Locate the cell with the specified text and output its [x, y] center coordinate. 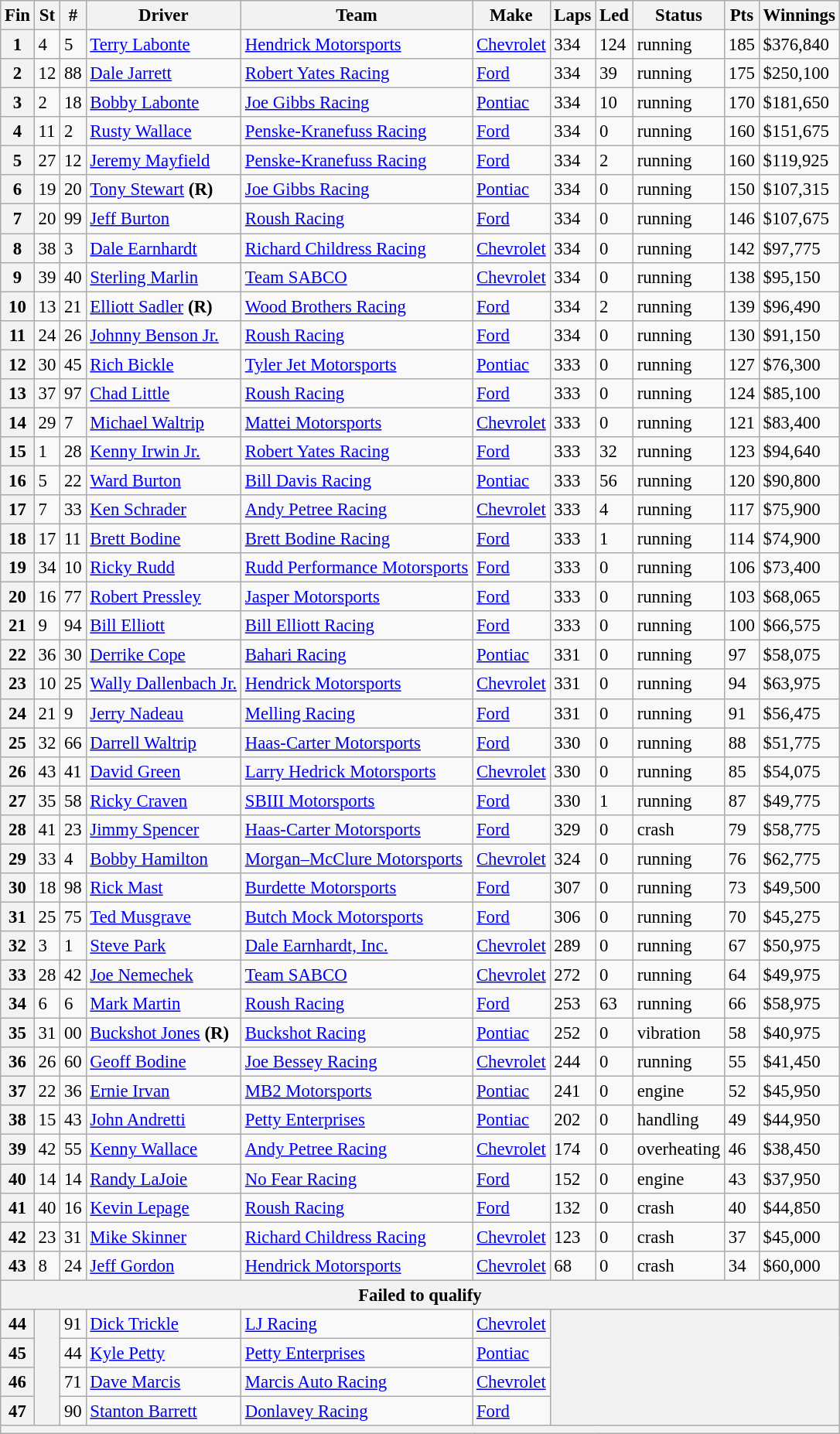
$44,850 [799, 1207]
Jerry Nadeau [163, 713]
$94,640 [799, 452]
Mike Skinner [163, 1237]
252 [572, 1033]
76 [741, 859]
Joe Nemechek [163, 975]
$151,675 [799, 131]
Donlavey Racing [356, 1411]
60 [73, 1062]
Rick Mast [163, 888]
$83,400 [799, 422]
Marcis Auto Racing [356, 1382]
Wood Brothers Racing [356, 306]
152 [572, 1179]
$68,065 [799, 597]
$107,315 [799, 189]
$181,650 [799, 103]
$40,975 [799, 1033]
$45,275 [799, 917]
99 [73, 219]
114 [741, 539]
$51,775 [799, 743]
$76,300 [799, 364]
Kenny Wallace [163, 1149]
MB2 Motorsports [356, 1091]
75 [73, 917]
Robert Pressley [163, 597]
$90,800 [799, 480]
52 [741, 1091]
Kyle Petty [163, 1353]
Buckshot Racing [356, 1033]
47 [18, 1411]
$37,950 [799, 1179]
$58,975 [799, 1004]
$250,100 [799, 73]
Ricky Craven [163, 801]
$58,775 [799, 830]
202 [572, 1121]
$56,475 [799, 713]
Burdette Motorsports [356, 888]
Darrell Waltrip [163, 743]
$97,775 [799, 248]
324 [572, 859]
No Fear Racing [356, 1179]
$41,450 [799, 1062]
Morgan–McClure Motorsports [356, 859]
64 [741, 975]
Status [678, 15]
Melling Racing [356, 713]
70 [741, 917]
170 [741, 103]
Johnny Benson Jr. [163, 335]
Bill Elliott Racing [356, 626]
Elliott Sadler (R) [163, 306]
$50,975 [799, 946]
Dale Jarrett [163, 73]
132 [572, 1207]
Brett Bodine Racing [356, 539]
David Green [163, 771]
Team [356, 15]
139 [741, 306]
$73,400 [799, 568]
$75,900 [799, 510]
98 [73, 888]
185 [741, 45]
Tyler Jet Motorsports [356, 364]
100 [741, 626]
Dale Earnhardt [163, 248]
$60,000 [799, 1265]
St [46, 15]
Ted Musgrave [163, 917]
85 [741, 771]
71 [73, 1382]
$96,490 [799, 306]
overheating [678, 1149]
$63,975 [799, 685]
00 [73, 1033]
Dale Earnhardt, Inc. [356, 946]
Kenny Irwin Jr. [163, 452]
$58,075 [799, 655]
Tony Stewart (R) [163, 189]
Larry Hedrick Motorsports [356, 771]
Laps [572, 15]
Pts [741, 15]
Dick Trickle [163, 1324]
Sterling Marlin [163, 277]
$91,150 [799, 335]
SBIII Motorsports [356, 801]
$54,075 [799, 771]
vibration [678, 1033]
106 [741, 568]
Rich Bickle [163, 364]
$119,925 [799, 161]
Rusty Wallace [163, 131]
$62,775 [799, 859]
307 [572, 888]
175 [741, 73]
Bill Elliott [163, 626]
Steve Park [163, 946]
Bobby Hamilton [163, 859]
244 [572, 1062]
Jasper Motorsports [356, 597]
103 [741, 597]
121 [741, 422]
67 [741, 946]
Brett Bodine [163, 539]
Jeremy Mayfield [163, 161]
63 [614, 1004]
LJ Racing [356, 1324]
Kevin Lepage [163, 1207]
Geoff Bodine [163, 1062]
Rudd Performance Motorsports [356, 568]
306 [572, 917]
Butch Mock Motorsports [356, 917]
Dave Marcis [163, 1382]
329 [572, 830]
Terry Labonte [163, 45]
$44,950 [799, 1121]
Bahari Racing [356, 655]
Mark Martin [163, 1004]
174 [572, 1149]
87 [741, 801]
Ricky Rudd [163, 568]
253 [572, 1004]
John Andretti [163, 1121]
120 [741, 480]
68 [572, 1265]
Failed to qualify [420, 1295]
$376,840 [799, 45]
Bobby Labonte [163, 103]
$95,150 [799, 277]
142 [741, 248]
146 [741, 219]
117 [741, 510]
Stanton Barrett [163, 1411]
$49,975 [799, 975]
73 [741, 888]
Jeff Gordon [163, 1265]
Derrike Cope [163, 655]
Chad Little [163, 394]
56 [614, 480]
Jeff Burton [163, 219]
138 [741, 277]
$66,575 [799, 626]
$49,500 [799, 888]
Jimmy Spencer [163, 830]
77 [73, 597]
Driver [163, 15]
289 [572, 946]
Make [511, 15]
$49,775 [799, 801]
Randy LaJoie [163, 1179]
Fin [18, 15]
272 [572, 975]
Buckshot Jones (R) [163, 1033]
$45,950 [799, 1091]
handling [678, 1121]
Winnings [799, 15]
$107,675 [799, 219]
$38,450 [799, 1149]
79 [741, 830]
$85,100 [799, 394]
241 [572, 1091]
Bill Davis Racing [356, 480]
Michael Waltrip [163, 422]
Wally Dallenbach Jr. [163, 685]
150 [741, 189]
Ken Schrader [163, 510]
130 [741, 335]
90 [73, 1411]
# [73, 15]
Led [614, 15]
$45,000 [799, 1237]
Mattei Motorsports [356, 422]
$74,900 [799, 539]
Ernie Irvan [163, 1091]
Joe Bessey Racing [356, 1062]
49 [741, 1121]
Ward Burton [163, 480]
127 [741, 364]
